Return the [x, y] coordinate for the center point of the cell that contains the specified text.  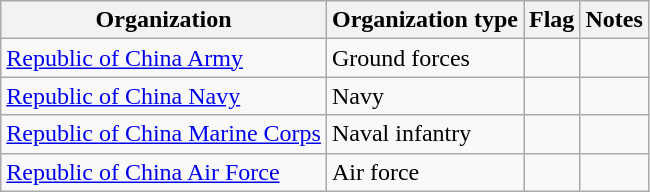
Ground forces [424, 58]
Republic of China Air Force [164, 172]
Notes [614, 20]
Flag [552, 20]
Air force [424, 172]
Republic of China Navy [164, 96]
Organization [164, 20]
Navy [424, 96]
Naval infantry [424, 134]
Republic of China Marine Corps [164, 134]
Organization type [424, 20]
Republic of China Army [164, 58]
